Identify which cell holds the provided text, then report its (x, y) central coordinate. 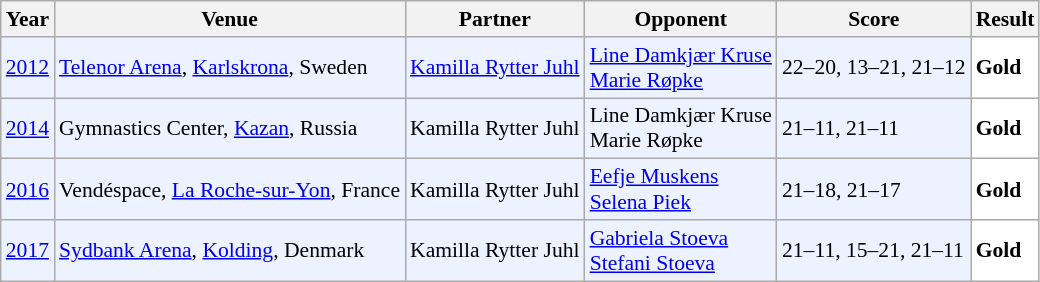
Score (874, 19)
Gymnastics Center, Kazan, Russia (230, 128)
2016 (28, 190)
Opponent (681, 19)
Telenor Arena, Karlskrona, Sweden (230, 68)
Year (28, 19)
Venue (230, 19)
21–11, 21–11 (874, 128)
Vendéspace, La Roche-sur-Yon, France (230, 190)
21–18, 21–17 (874, 190)
Result (1006, 19)
21–11, 15–21, 21–11 (874, 250)
22–20, 13–21, 21–12 (874, 68)
Partner (495, 19)
Sydbank Arena, Kolding, Denmark (230, 250)
2017 (28, 250)
2012 (28, 68)
2014 (28, 128)
Gabriela Stoeva Stefani Stoeva (681, 250)
Eefje Muskens Selena Piek (681, 190)
